Capture the cell that displays the provided text and extract its (X, Y) central coordinate. 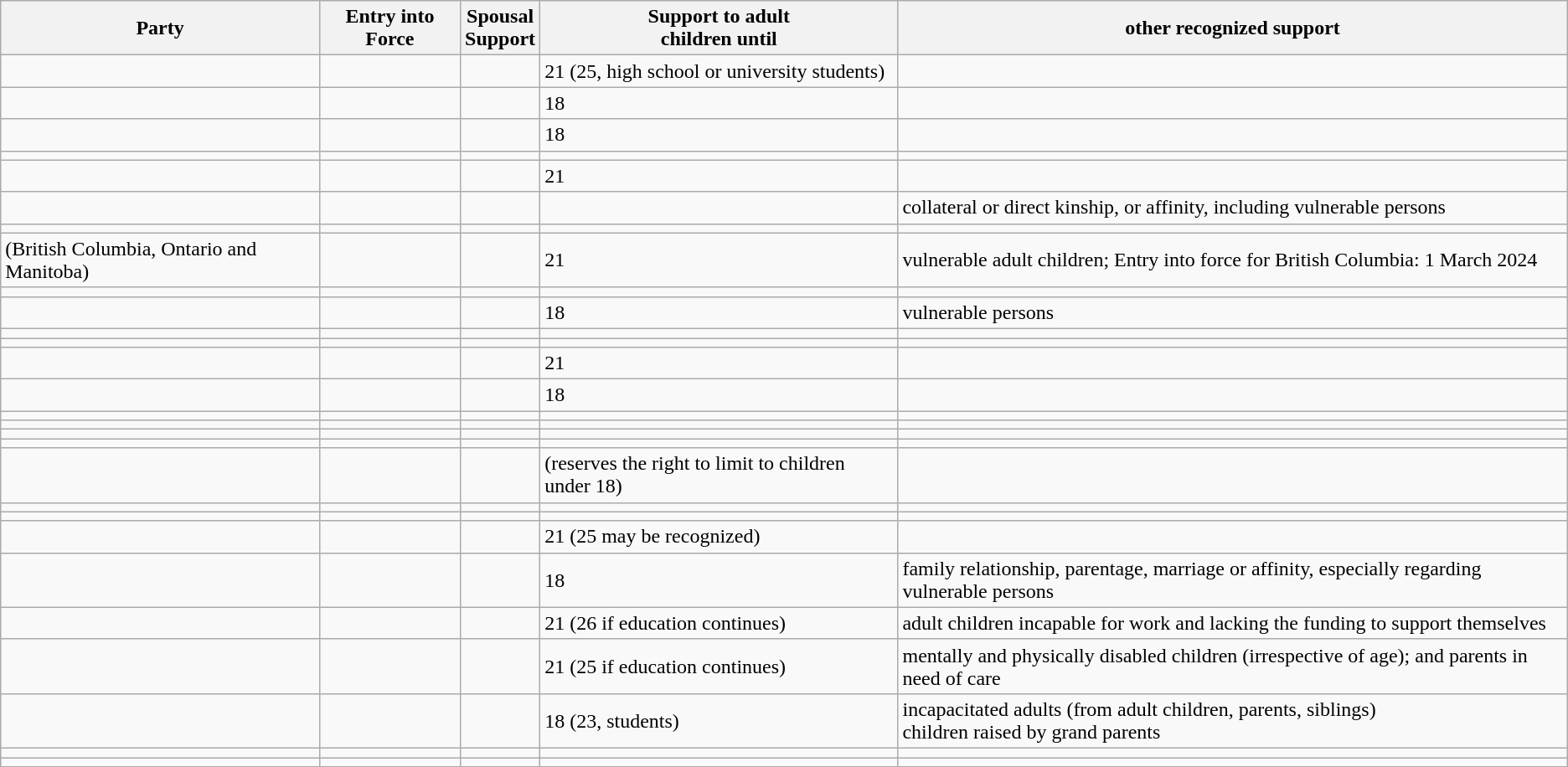
family relationship, parentage, marriage or affinity, especially regarding vulnerable persons (1233, 579)
other recognized support (1233, 28)
21 (25 if education continues) (719, 667)
21 (26 if education continues) (719, 623)
21 (25, high school or university students) (719, 71)
collateral or direct kinship, or affinity, including vulnerable persons (1233, 208)
SpousalSupport (501, 28)
adult children incapable for work and lacking the funding to support themselves (1233, 623)
Support to adultchildren until (719, 28)
mentally and physically disabled children (irrespective of age); and parents in need of care (1233, 667)
(British Columbia, Ontario and Manitoba) (161, 260)
vulnerable persons (1233, 312)
21 (25 may be recognized) (719, 537)
incapacitated adults (from adult children, parents, siblings)children raised by grand parents (1233, 720)
vulnerable adult children; Entry into force for British Columbia: 1 March 2024 (1233, 260)
Party (161, 28)
(reserves the right to limit to children under 18) (719, 476)
Entry into Force (389, 28)
18 (23, students) (719, 720)
